Locate the cell with the specified text and output its (X, Y) center coordinate. 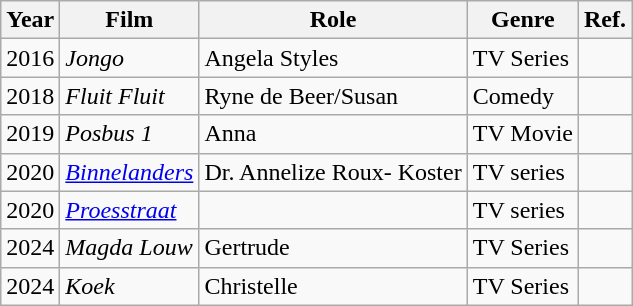
Posbus 1 (130, 134)
Proesstraat (130, 210)
Ryne de Beer/Susan (333, 96)
2018 (30, 96)
Dr. Annelize Roux- Koster (333, 172)
Jongo (130, 58)
Angela Styles (333, 58)
Year (30, 20)
Comedy (522, 96)
Gertrude (333, 248)
TV Movie (522, 134)
Binnelanders (130, 172)
Film (130, 20)
Anna (333, 134)
2019 (30, 134)
2016 (30, 58)
Fluit Fluit (130, 96)
Role (333, 20)
Magda Louw (130, 248)
Koek (130, 286)
Christelle (333, 286)
Ref. (606, 20)
Genre (522, 20)
